Output the [x, y] coordinate of the center of the cell containing the given text.  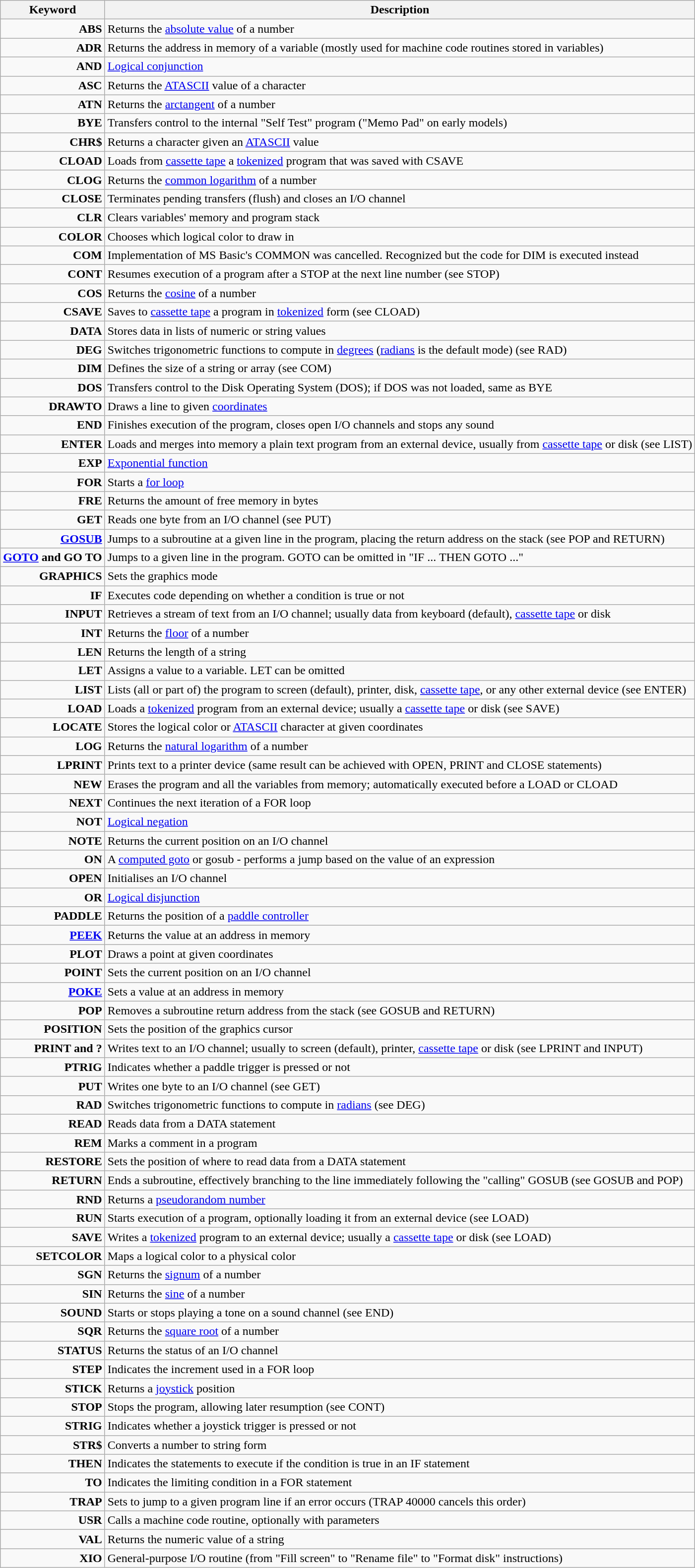
Clears variables' memory and program stack [400, 217]
SOUND [53, 1313]
Finishes execution of the program, closes open I/O channels and stops any sound [400, 425]
Initialises an I/O channel [400, 878]
Saves to cassette tape a program in tokenized form (see CLOAD) [400, 312]
Indicates the statements to execute if the condition is true in an IF statement [400, 1464]
PRINT and ? [53, 1048]
IF [53, 595]
Description [400, 10]
Assigns a value to a variable. LET can be omitted [400, 671]
Sets to jump to a given program line if an error occurs (TRAP 40000 cancels this order) [400, 1502]
POSITION [53, 1029]
SIN [53, 1294]
Chooses which logical color to draw in [400, 237]
OPEN [53, 878]
Returns the sine of a number [400, 1294]
AND [53, 66]
CLOSE [53, 198]
Returns a pseudorandom number [400, 1199]
BYE [53, 123]
COS [53, 293]
XIO [53, 1558]
Logical conjunction [400, 66]
Transfers control to the internal "Self Test" program ("Memo Pad" on early models) [400, 123]
Writes a tokenized program to an external device; usually a cassette tape or disk (see LOAD) [400, 1237]
Returns the ATASCII value of a character [400, 85]
PTRIG [53, 1067]
GET [53, 519]
Keyword [53, 10]
READ [53, 1124]
DIM [53, 369]
DOS [53, 387]
Marks a comment in a program [400, 1142]
SGN [53, 1275]
Sets the graphics mode [400, 576]
Returns the signum of a number [400, 1275]
Returns the arctangent of a number [400, 104]
CSAVE [53, 312]
Writes text to an I/O channel; usually to screen (default), printer, cassette tape or disk (see LPRINT and INPUT) [400, 1048]
Returns the length of a string [400, 652]
Draws a line to given coordinates [400, 406]
Logical negation [400, 821]
Maps a logical color to a physical color [400, 1256]
Loads a tokenized program from an external device; usually a cassette tape or disk (see SAVE) [400, 708]
GOTO and GO TO [53, 558]
Indicates whether a paddle trigger is pressed or not [400, 1067]
Draws a point at given coordinates [400, 954]
Reads one byte from an I/O channel (see PUT) [400, 519]
CHR$ [53, 142]
POINT [53, 973]
ON [53, 860]
GRAPHICS [53, 576]
Returns the position of a paddle controller [400, 916]
Jumps to a subroutine at a given line in the program, placing the return address on the stack (see POP and RETURN) [400, 538]
Converts a number to string form [400, 1445]
STRIG [53, 1426]
LOCATE [53, 727]
Stores the logical color or ATASCII character at given coordinates [400, 727]
Returns a joystick position [400, 1388]
Ends a subroutine, effectively branching to the line immediately following the "calling" GOSUB (see GOSUB and POP) [400, 1181]
DEG [53, 350]
Returns the cosine of a number [400, 293]
Returns the square root of a number [400, 1331]
NEXT [53, 803]
LEN [53, 652]
PLOT [53, 954]
COLOR [53, 237]
Returns a character given an ATASCII value [400, 142]
Implementation of MS Basic's COMMON was cancelled. Recognized but the code for DIM is executed instead [400, 255]
Transfers control to the Disk Operating System (DOS); if DOS was not loaded, same as BYE [400, 387]
GOSUB [53, 538]
Returns the amount of free memory in bytes [400, 501]
Loads and merges into memory a plain text program from an external device, usually from cassette tape or disk (see LIST) [400, 444]
CLR [53, 217]
Switches trigonometric functions to compute in degrees (radians is the default mode) (see RAD) [400, 350]
Sets the position of where to read data from a DATA statement [400, 1162]
OR [53, 897]
NOTE [53, 841]
ADR [53, 48]
INT [53, 633]
Reads data from a DATA statement [400, 1124]
STOP [53, 1407]
LPRINT [53, 765]
STR$ [53, 1445]
ENTER [53, 444]
NEW [53, 784]
TO [53, 1483]
Switches trigonometric functions to compute in radians (see DEG) [400, 1105]
POP [53, 1010]
Returns the status of an I/O channel [400, 1350]
ATN [53, 104]
STICK [53, 1388]
Jumps to a given line in the program. GOTO can be omitted in "IF ... THEN GOTO ..." [400, 558]
Continues the next iteration of a FOR loop [400, 803]
Prints text to a printer device (same result can be achieved with OPEN, PRINT and CLOSE statements) [400, 765]
COM [53, 255]
EXP [53, 463]
Returns the natural logarithm of a number [400, 746]
PUT [53, 1086]
LOG [53, 746]
Indicates the increment used in a FOR loop [400, 1369]
ABS [53, 29]
RETURN [53, 1181]
Starts execution of a program, optionally loading it from an external device (see LOAD) [400, 1218]
Returns the address in memory of a variable (mostly used for machine code routines stored in variables) [400, 48]
CONT [53, 274]
Exponential function [400, 463]
RAD [53, 1105]
VAL [53, 1539]
TRAP [53, 1502]
SETCOLOR [53, 1256]
Sets the position of the graphics cursor [400, 1029]
LOAD [53, 708]
SAVE [53, 1237]
Writes one byte to an I/O channel (see GET) [400, 1086]
RESTORE [53, 1162]
Terminates pending transfers (flush) and closes an I/O channel [400, 198]
CLOG [53, 180]
Calls a machine code routine, optionally with parameters [400, 1520]
CLOAD [53, 161]
LET [53, 671]
Indicates the limiting condition in a FOR statement [400, 1483]
DRAWTO [53, 406]
Indicates whether a joystick trigger is pressed or not [400, 1426]
Defines the size of a string or array (see COM) [400, 369]
USR [53, 1520]
POKE [53, 992]
A computed goto or gosub - performs a jump based on the value of an expression [400, 860]
STATUS [53, 1350]
General-purpose I/O routine (from "Fill screen" to "Rename file" to "Format disk" instructions) [400, 1558]
Starts a for loop [400, 482]
Retrieves a stream of text from an I/O channel; usually data from keyboard (default), cassette tape or disk [400, 614]
Stores data in lists of numeric or string values [400, 331]
Erases the program and all the variables from memory; automatically executed before a LOAD or CLOAD [400, 784]
FOR [53, 482]
THEN [53, 1464]
RUN [53, 1218]
PADDLE [53, 916]
Sets a value at an address in memory [400, 992]
LIST [53, 690]
END [53, 425]
Loads from cassette tape a tokenized program that was saved with CSAVE [400, 161]
ASC [53, 85]
RND [53, 1199]
FRE [53, 501]
PEEK [53, 935]
Returns the current position on an I/O channel [400, 841]
REM [53, 1142]
Stops the program, allowing later resumption (see CONT) [400, 1407]
NOT [53, 821]
DATA [53, 331]
Returns the floor of a number [400, 633]
Sets the current position on an I/O channel [400, 973]
Returns the common logarithm of a number [400, 180]
Returns the absolute value of a number [400, 29]
Removes a subroutine return address from the stack (see GOSUB and RETURN) [400, 1010]
Returns the numeric value of a string [400, 1539]
STEP [53, 1369]
Returns the value at an address in memory [400, 935]
SQR [53, 1331]
Executes code depending on whether a condition is true or not [400, 595]
Resumes execution of a program after a STOP at the next line number (see STOP) [400, 274]
Starts or stops playing a tone on a sound channel (see END) [400, 1313]
INPUT [53, 614]
Lists (all or part of) the program to screen (default), printer, disk, cassette tape, or any other external device (see ENTER) [400, 690]
Logical disjunction [400, 897]
